Locate the cell with the specified text and output its (x, y) center coordinate. 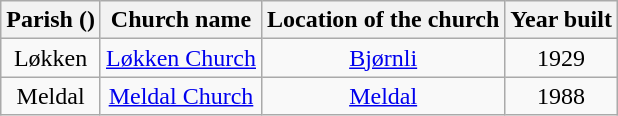
Year built (562, 20)
Løkken (51, 58)
Meldal Church (180, 96)
1988 (562, 96)
Bjørnli (384, 58)
Parish () (51, 20)
1929 (562, 58)
Løkken Church (180, 58)
Church name (180, 20)
Location of the church (384, 20)
